For the text-containing cell, return its midpoint in (X, Y) coordinate format. 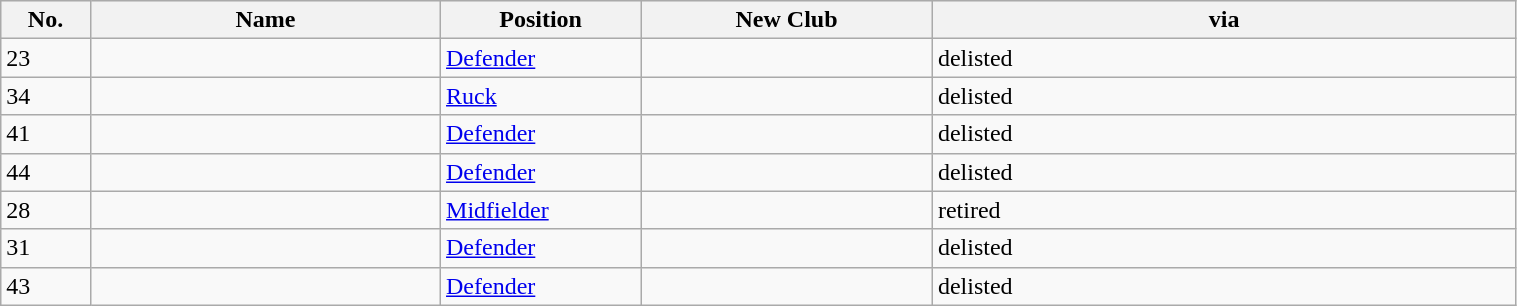
Name (265, 20)
retired (1224, 210)
No. (46, 20)
Ruck (541, 96)
via (1224, 20)
23 (46, 58)
New Club (787, 20)
43 (46, 286)
34 (46, 96)
41 (46, 134)
31 (46, 248)
Position (541, 20)
28 (46, 210)
Midfielder (541, 210)
44 (46, 172)
